Scan for the cell matching the given text and deliver its [x, y] coordinate at center. 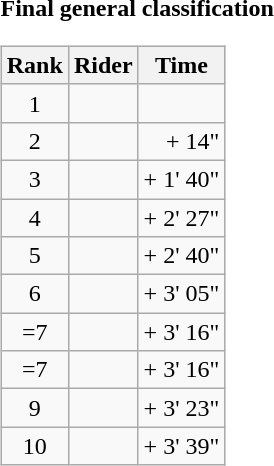
+ 3' 05" [182, 294]
Time [182, 65]
+ 2' 40" [182, 256]
+ 3' 39" [182, 446]
+ 1' 40" [182, 179]
+ 14" [182, 141]
+ 2' 27" [182, 217]
6 [34, 294]
+ 3' 23" [182, 408]
Rider [103, 65]
Rank [34, 65]
4 [34, 217]
10 [34, 446]
3 [34, 179]
9 [34, 408]
5 [34, 256]
2 [34, 141]
1 [34, 103]
